Search for the cell housing the specified text and yield its (x, y) center coordinate. 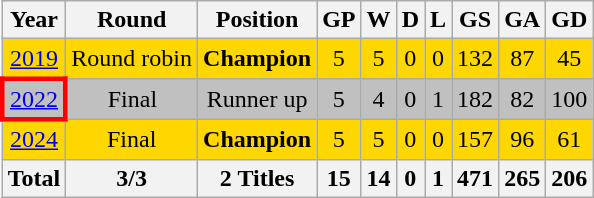
132 (476, 59)
4 (378, 98)
100 (570, 98)
2019 (34, 59)
Total (34, 178)
96 (522, 139)
182 (476, 98)
2 Titles (258, 178)
GP (339, 20)
82 (522, 98)
Round (132, 20)
61 (570, 139)
GD (570, 20)
Year (34, 20)
GS (476, 20)
14 (378, 178)
2024 (34, 139)
Runner up (258, 98)
GA (522, 20)
87 (522, 59)
471 (476, 178)
2022 (34, 98)
157 (476, 139)
W (378, 20)
265 (522, 178)
Position (258, 20)
3/3 (132, 178)
206 (570, 178)
L (438, 20)
D (410, 20)
45 (570, 59)
15 (339, 178)
Round robin (132, 59)
